Output the [x, y] coordinate of the center of the cell containing the given text.  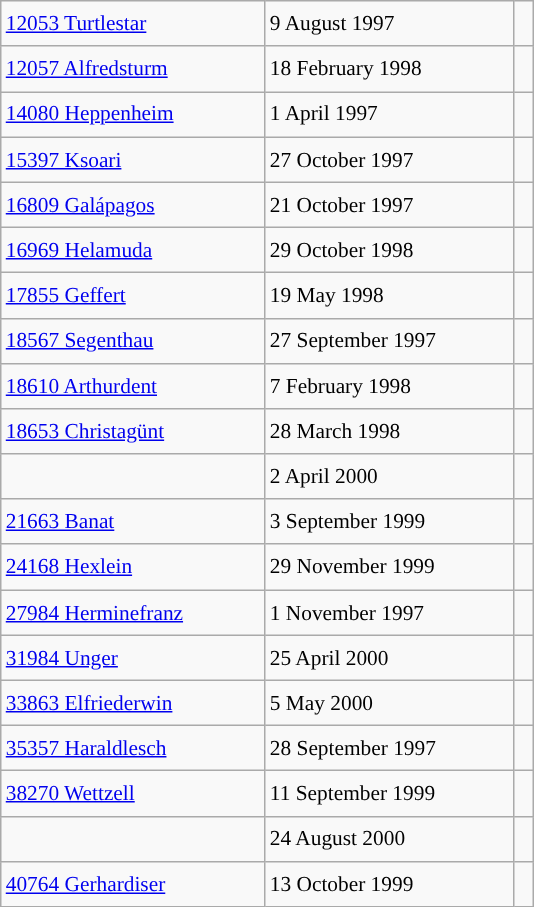
21 October 1997 [389, 204]
19 May 1998 [389, 296]
3 September 1999 [389, 522]
24168 Hexlein [133, 566]
18567 Segenthau [133, 340]
27984 Herminefranz [133, 612]
1 April 1997 [389, 114]
1 November 1997 [389, 612]
28 March 1998 [389, 432]
13 October 1999 [389, 884]
29 October 1998 [389, 250]
5 May 2000 [389, 702]
27 September 1997 [389, 340]
18653 Christagünt [133, 432]
28 September 1997 [389, 748]
15397 Ksoari [133, 160]
40764 Gerhardiser [133, 884]
38270 Wettzell [133, 794]
27 October 1997 [389, 160]
12057 Alfredsturm [133, 68]
35357 Haraldlesch [133, 748]
11 September 1999 [389, 794]
33863 Elfriederwin [133, 702]
18 February 1998 [389, 68]
2 April 2000 [389, 476]
18610 Arthurdent [133, 386]
7 February 1998 [389, 386]
25 April 2000 [389, 658]
17855 Geffert [133, 296]
31984 Unger [133, 658]
12053 Turtlestar [133, 24]
16969 Helamuda [133, 250]
9 August 1997 [389, 24]
29 November 1999 [389, 566]
16809 Galápagos [133, 204]
24 August 2000 [389, 838]
21663 Banat [133, 522]
14080 Heppenheim [133, 114]
